Provide the (x, y) coordinate of the cell's center where the given text is located.  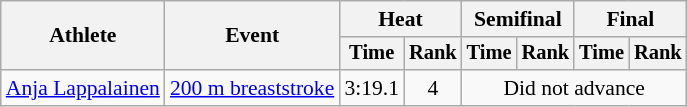
Final (630, 19)
Athlete (83, 36)
Anja Lappalainen (83, 88)
3:19.1 (372, 88)
4 (433, 88)
Semifinal (518, 19)
200 m breaststroke (252, 88)
Did not advance (574, 88)
Event (252, 36)
Heat (400, 19)
